Determine the [x, y] coordinate at the center of the cell enclosing the given text.  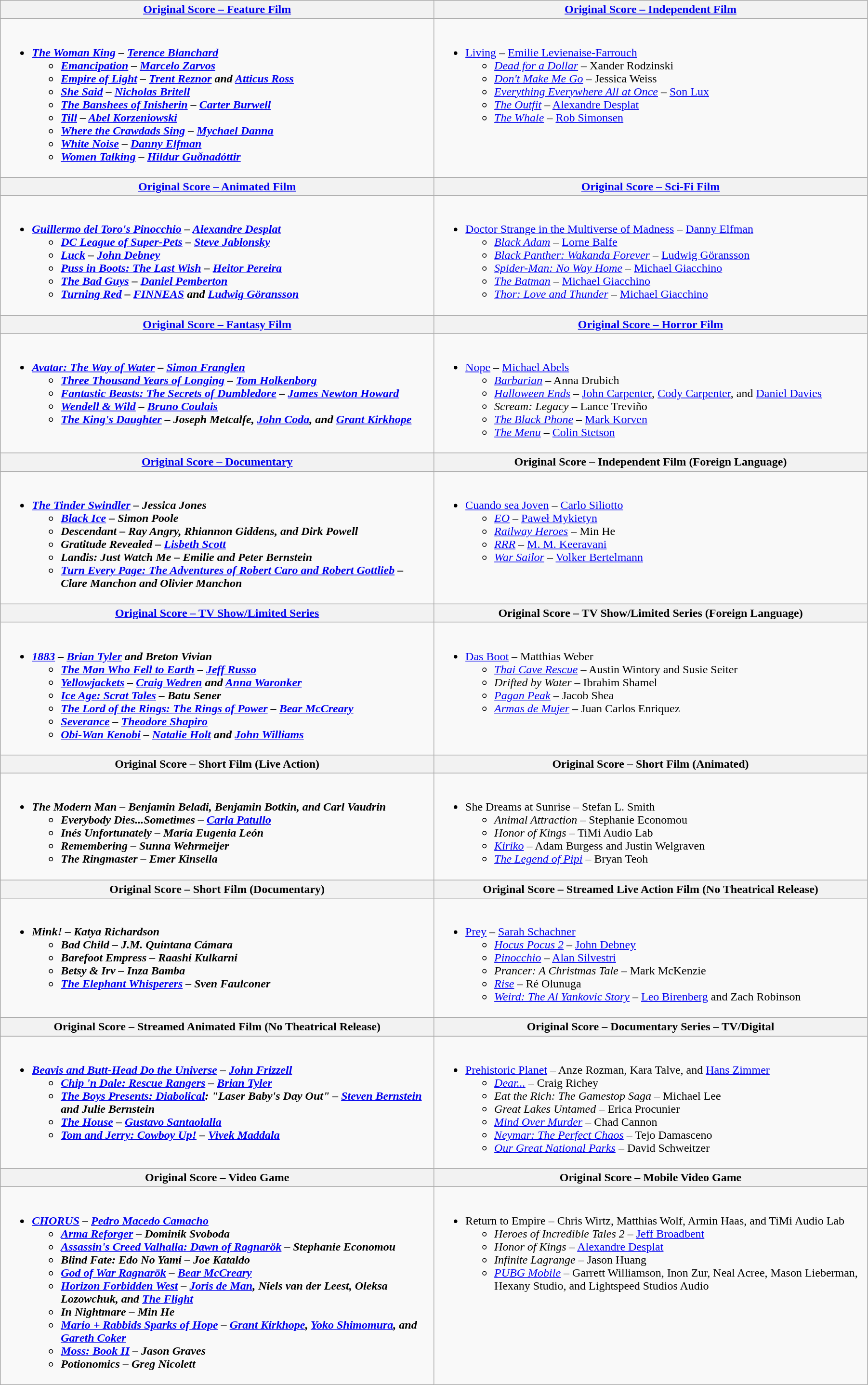
Original Score – Streamed Live Action Film (No Theatrical Release) [651, 889]
Original Score – Fantasy Film [217, 324]
Original Score – Independent Film (Foreign Language) [651, 462]
Original Score – Horror Film [651, 324]
Original Score – Streamed Animated Film (No Theatrical Release) [217, 1027]
Original Score – Documentary [217, 462]
Original Score – Short Film (Documentary) [217, 889]
Original Score – Short Film (Animated) [651, 764]
Cuando sea Joven – Carlo SiliottoEO – Paweł MykietynRailway Heroes – Min HeRRR – M. M. KeeravaniWar Sailor – Volker Bertelmann [651, 538]
Original Score – Sci-Fi Film [651, 186]
Original Score – Independent Film [651, 10]
Original Score – Documentary Series – TV/Digital [651, 1027]
Original Score – Short Film (Live Action) [217, 764]
Original Score – TV Show/Limited Series [217, 613]
Original Score – Video Game [217, 1178]
Original Score – TV Show/Limited Series (Foreign Language) [651, 613]
Original Score – Mobile Video Game [651, 1178]
Original Score – Animated Film [217, 186]
Original Score – Feature Film [217, 10]
